Output the [X, Y] coordinate of the center of the cell containing the given text.  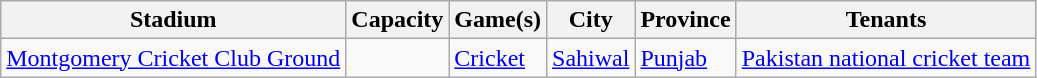
Capacity [398, 20]
Sahiwal [591, 58]
City [591, 20]
Montgomery Cricket Club Ground [174, 58]
Pakistan national cricket team [886, 58]
Province [686, 20]
Punjab [686, 58]
Stadium [174, 20]
Tenants [886, 20]
Cricket [498, 58]
Game(s) [498, 20]
